Pinpoint the cell where the given text exists, returning its [X, Y] midpoint coordinate. 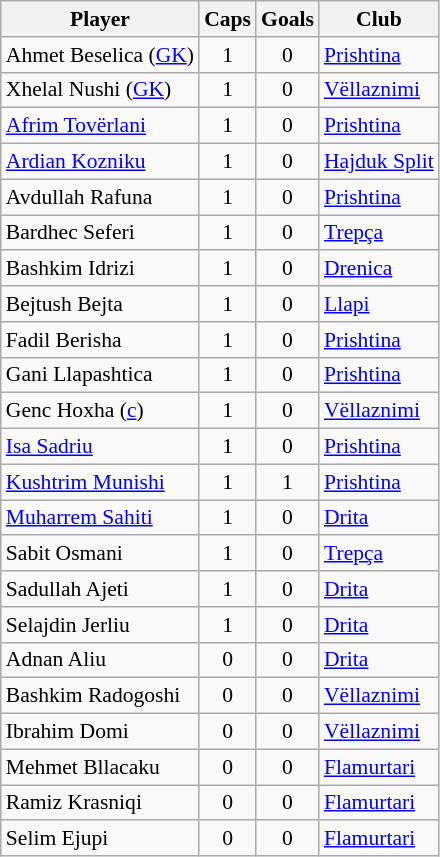
Afrim Tovërlani [100, 126]
Llapi [379, 304]
Sadullah Ajeti [100, 589]
Bashkim Radogoshi [100, 696]
Adnan Aliu [100, 660]
Bashkim Idrizi [100, 269]
Xhelal Nushi (GK) [100, 90]
Selim Ejupi [100, 839]
Club [379, 19]
Ramiz Krasniqi [100, 803]
Selajdin Jerliu [100, 625]
Ardian Kozniku [100, 162]
Avdullah Rafuna [100, 197]
Goals [288, 19]
Bardhec Seferi [100, 233]
Genc Hoxha (c) [100, 411]
Bejtush Bejta [100, 304]
Drenica [379, 269]
Fadil Berisha [100, 340]
Player [100, 19]
Caps [228, 19]
Kushtrim Munishi [100, 482]
Hajduk Split [379, 162]
Mehmet Bllacaku [100, 767]
Sabit Osmani [100, 554]
Gani Llapashtica [100, 375]
Ibrahim Domi [100, 732]
Muharrem Sahiti [100, 518]
Isa Sadriu [100, 447]
Ahmet Beselica (GK) [100, 55]
